Extract the [X, Y] coordinate from the center of the cell holding the provided text.  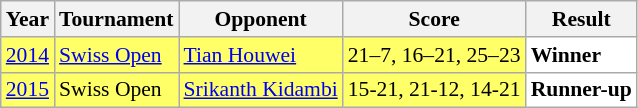
Score [434, 19]
Runner-up [582, 90]
Year [28, 19]
Tian Houwei [261, 55]
15-21, 21-12, 14-21 [434, 90]
Tournament [116, 19]
2014 [28, 55]
2015 [28, 90]
Result [582, 19]
Opponent [261, 19]
21–7, 16–21, 25–23 [434, 55]
Srikanth Kidambi [261, 90]
Winner [582, 55]
